Return [x, y] of the center of cell containing provided text 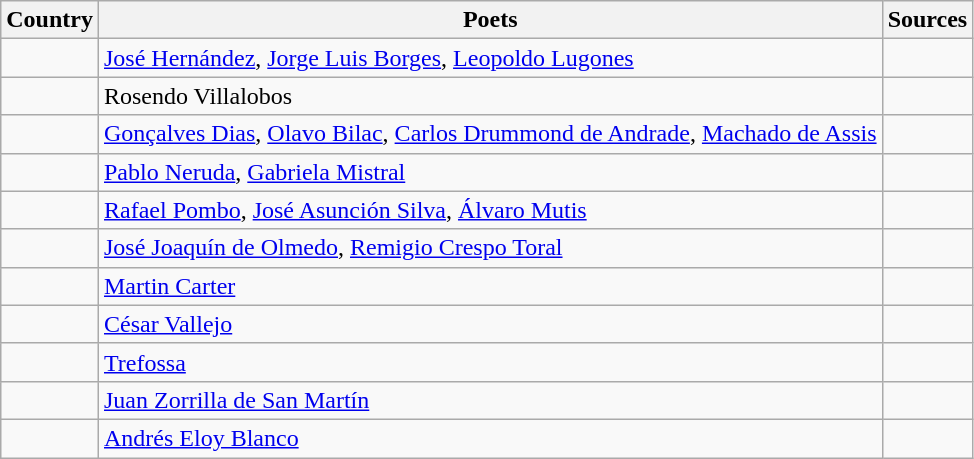
César Vallejo [490, 324]
Country [50, 20]
Rafael Pombo, José Asunción Silva, Álvaro Mutis [490, 210]
Rosendo Villalobos [490, 96]
Trefossa [490, 362]
Sources [928, 20]
Pablo Neruda, Gabriela Mistral [490, 172]
José Joaquín de Olmedo, Remigio Crespo Toral [490, 248]
Juan Zorrilla de San Martín [490, 400]
Poets [490, 20]
José Hernández, Jorge Luis Borges, Leopoldo Lugones [490, 58]
Martin Carter [490, 286]
Gonçalves Dias, Olavo Bilac, Carlos Drummond de Andrade, Machado de Assis [490, 134]
Andrés Eloy Blanco [490, 438]
